Find where the given text appears and provide that cell's center as [X, Y] coordinate. 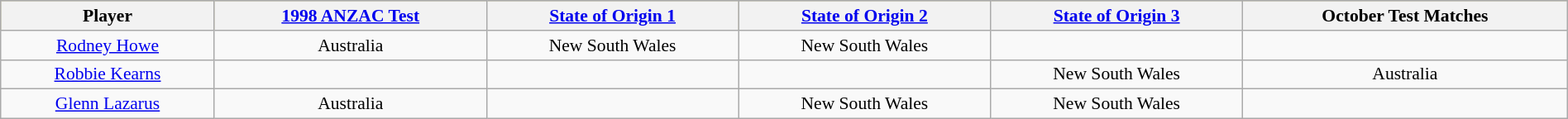
Robbie Kearns [108, 74]
Player [108, 16]
Rodney Howe [108, 45]
State of Origin 3 [1116, 16]
State of Origin 2 [865, 16]
State of Origin 1 [612, 16]
Glenn Lazarus [108, 104]
October Test Matches [1404, 16]
1998 ANZAC Test [351, 16]
